Return the (X, Y) coordinate for the center point of the cell that contains the specified text.  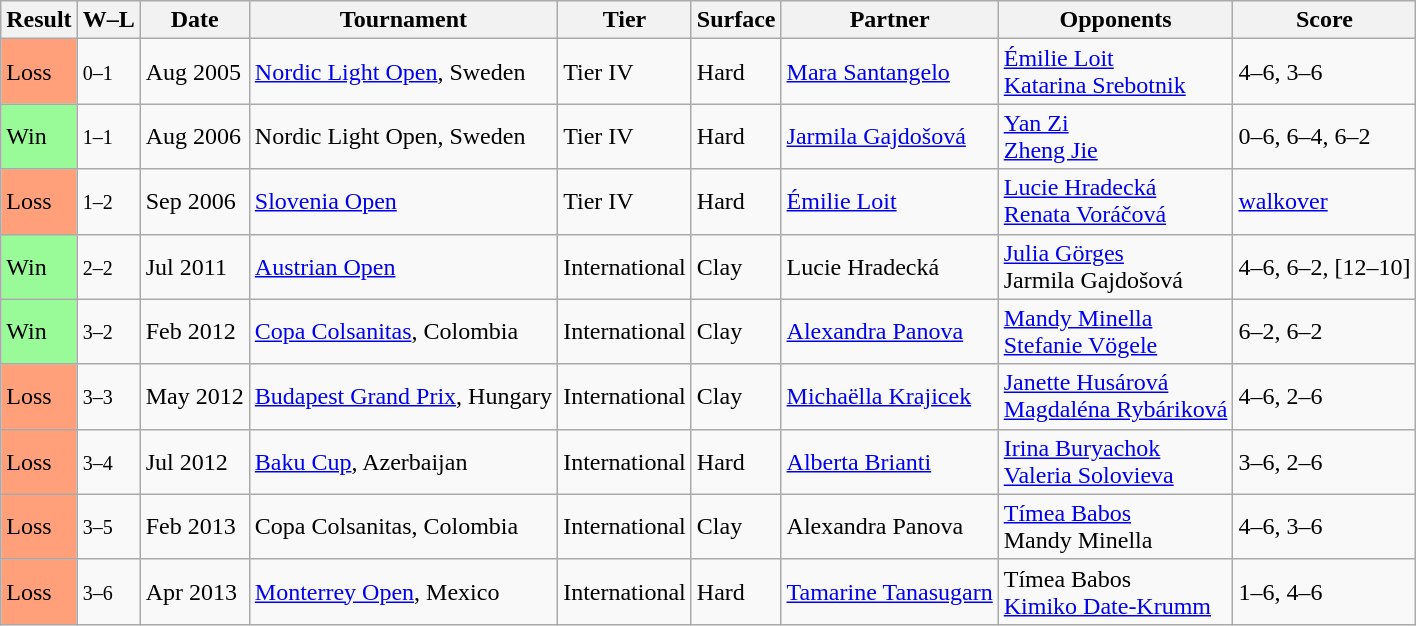
Budapest Grand Prix, Hungary (403, 396)
0–1 (108, 72)
Sep 2006 (194, 202)
Tímea Babos Kimiko Date-Krumm (1116, 592)
1–6, 4–6 (1324, 592)
W–L (108, 20)
3–6, 2–6 (1324, 462)
4–6, 2–6 (1324, 396)
Émilie Loit Katarina Srebotnik (1116, 72)
Baku Cup, Azerbaijan (403, 462)
Monterrey Open, Mexico (403, 592)
3–6 (108, 592)
Result (39, 20)
Yan Zi Zheng Jie (1116, 136)
Surface (736, 20)
Tímea Babos Mandy Minella (1116, 526)
Tournament (403, 20)
Lucie Hradecká Renata Voráčová (1116, 202)
Score (1324, 20)
4–6, 6–2, [12–10] (1324, 266)
Apr 2013 (194, 592)
Feb 2013 (194, 526)
Émilie Loit (890, 202)
Julia Görges Jarmila Gajdošová (1116, 266)
1–2 (108, 202)
Tier (625, 20)
2–2 (108, 266)
Janette Husárová Magdaléna Rybáriková (1116, 396)
Michaëlla Krajicek (890, 396)
Aug 2006 (194, 136)
Lucie Hradecká (890, 266)
May 2012 (194, 396)
Alberta Brianti (890, 462)
Tamarine Tanasugarn (890, 592)
Jul 2011 (194, 266)
Irina Buryachok Valeria Solovieva (1116, 462)
walkover (1324, 202)
Jarmila Gajdošová (890, 136)
1–1 (108, 136)
Partner (890, 20)
0–6, 6–4, 6–2 (1324, 136)
Opponents (1116, 20)
Aug 2005 (194, 72)
3–3 (108, 396)
3–5 (108, 526)
Slovenia Open (403, 202)
3–4 (108, 462)
Mara Santangelo (890, 72)
Date (194, 20)
Jul 2012 (194, 462)
3–2 (108, 332)
6–2, 6–2 (1324, 332)
Mandy Minella Stefanie Vögele (1116, 332)
Feb 2012 (194, 332)
Austrian Open (403, 266)
